Provide the (X, Y) coordinate of the cell's center where the given text is located.  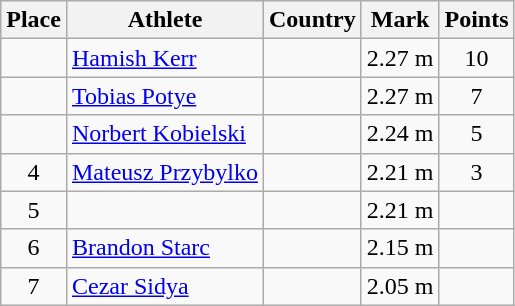
Norbert Kobielski (164, 134)
Place (34, 20)
3 (476, 172)
Country (312, 20)
Mark (400, 20)
4 (34, 172)
Cezar Sidya (164, 286)
Points (476, 20)
2.05 m (400, 286)
Athlete (164, 20)
2.24 m (400, 134)
Brandon Starc (164, 248)
Tobias Potye (164, 96)
10 (476, 58)
Hamish Kerr (164, 58)
6 (34, 248)
Mateusz Przybylko (164, 172)
2.15 m (400, 248)
